Determine the (x, y) coordinate at the center of the cell enclosing the given text.  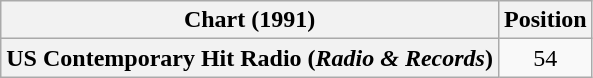
54 (545, 58)
US Contemporary Hit Radio (Radio & Records) (250, 58)
Position (545, 20)
Chart (1991) (250, 20)
